Return the [x, y] coordinate for the center point of the cell that contains the specified text.  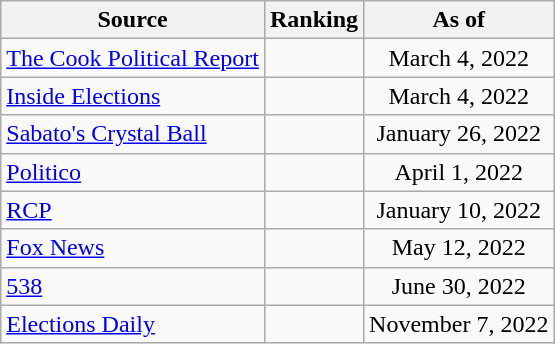
538 [133, 286]
January 26, 2022 [459, 134]
Inside Elections [133, 96]
Politico [133, 172]
Source [133, 20]
RCP [133, 210]
January 10, 2022 [459, 210]
May 12, 2022 [459, 248]
November 7, 2022 [459, 324]
Sabato's Crystal Ball [133, 134]
As of [459, 20]
June 30, 2022 [459, 286]
The Cook Political Report [133, 58]
April 1, 2022 [459, 172]
Fox News [133, 248]
Ranking [314, 20]
Elections Daily [133, 324]
